Search for the cell housing the specified text and yield its [x, y] center coordinate. 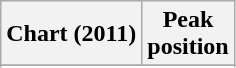
Chart (2011) [72, 34]
Peak position [188, 34]
